From the cell containing the given text, extract its center point as (X, Y) coordinate. 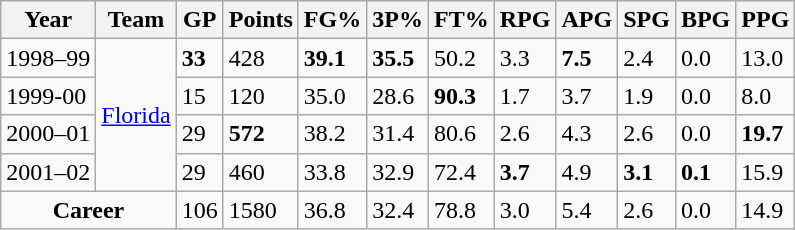
3.3 (525, 58)
3P% (398, 20)
1998–99 (48, 58)
15 (200, 96)
4.9 (587, 172)
38.2 (332, 134)
2000–01 (48, 134)
572 (260, 134)
7.5 (587, 58)
GP (200, 20)
Year (48, 20)
Career (88, 210)
32.4 (398, 210)
106 (200, 210)
120 (260, 96)
31.4 (398, 134)
0.1 (705, 172)
4.3 (587, 134)
Florida (136, 115)
RPG (525, 20)
19.7 (766, 134)
78.8 (461, 210)
PPG (766, 20)
460 (260, 172)
Points (260, 20)
1.9 (647, 96)
APG (587, 20)
28.6 (398, 96)
1580 (260, 210)
FG% (332, 20)
13.0 (766, 58)
33.8 (332, 172)
1999-00 (48, 96)
Team (136, 20)
72.4 (461, 172)
428 (260, 58)
32.9 (398, 172)
15.9 (766, 172)
80.6 (461, 134)
BPG (705, 20)
8.0 (766, 96)
36.8 (332, 210)
50.2 (461, 58)
14.9 (766, 210)
2001–02 (48, 172)
35.0 (332, 96)
90.3 (461, 96)
33 (200, 58)
3.0 (525, 210)
FT% (461, 20)
39.1 (332, 58)
3.1 (647, 172)
2.4 (647, 58)
1.7 (525, 96)
SPG (647, 20)
35.5 (398, 58)
5.4 (587, 210)
